For the text-containing cell, return its midpoint in [X, Y] coordinate format. 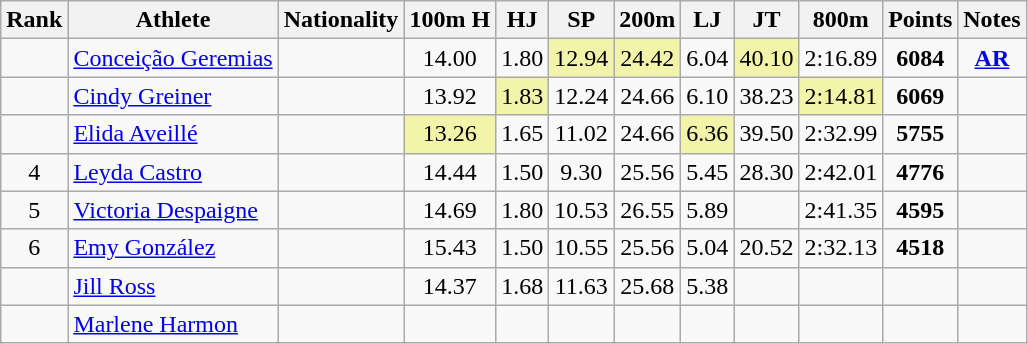
39.50 [766, 134]
38.23 [766, 96]
14.69 [450, 210]
14.00 [450, 58]
2:14.81 [841, 96]
6084 [920, 58]
5.89 [708, 210]
12.94 [582, 58]
10.53 [582, 210]
14.37 [450, 286]
6.36 [708, 134]
Athlete [173, 20]
15.43 [450, 248]
20.52 [766, 248]
9.30 [582, 172]
25.68 [648, 286]
2:32.99 [841, 134]
JT [766, 20]
5.04 [708, 248]
14.44 [450, 172]
AR [992, 58]
LJ [708, 20]
6 [34, 248]
4518 [920, 248]
Jill Ross [173, 286]
5.45 [708, 172]
200m [648, 20]
5755 [920, 134]
Cindy Greiner [173, 96]
4 [34, 172]
13.26 [450, 134]
2:16.89 [841, 58]
2:42.01 [841, 172]
40.10 [766, 58]
Conceição Geremias [173, 58]
12.24 [582, 96]
6.10 [708, 96]
SP [582, 20]
Nationality [341, 20]
24.42 [648, 58]
1.68 [522, 286]
11.02 [582, 134]
4595 [920, 210]
10.55 [582, 248]
HJ [522, 20]
1.65 [522, 134]
13.92 [450, 96]
Elida Aveillé [173, 134]
4776 [920, 172]
Victoria Despaigne [173, 210]
28.30 [766, 172]
6069 [920, 96]
2:41.35 [841, 210]
Rank [34, 20]
Marlene Harmon [173, 324]
2:32.13 [841, 248]
Notes [992, 20]
1.83 [522, 96]
Emy González [173, 248]
Points [920, 20]
6.04 [708, 58]
Leyda Castro [173, 172]
800m [841, 20]
26.55 [648, 210]
5 [34, 210]
11.63 [582, 286]
5.38 [708, 286]
100m H [450, 20]
